Detect which cell encompasses the target text, then output its [X, Y] center coordinate. 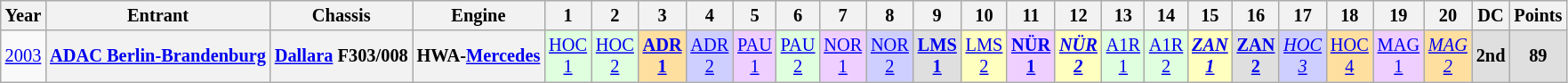
18 [1350, 15]
LMS2 [985, 56]
Engine [478, 15]
ZAN1 [1210, 56]
NOR1 [843, 56]
PAU2 [799, 56]
HWA-Mercedes [478, 56]
89 [1538, 56]
HOC4 [1350, 56]
NÜR2 [1078, 56]
2nd [1491, 56]
Entrant [158, 15]
16 [1256, 15]
Chassis [342, 15]
3 [663, 15]
6 [799, 15]
2 [615, 15]
DC [1491, 15]
11 [1031, 15]
HOC3 [1302, 56]
HOC1 [567, 56]
HOC2 [615, 56]
Year [23, 15]
ADAC Berlin-Brandenburg [158, 56]
15 [1210, 15]
ZAN2 [1256, 56]
20 [1448, 15]
MAG2 [1448, 56]
13 [1123, 15]
NOR2 [889, 56]
A1R2 [1166, 56]
ADR2 [710, 56]
14 [1166, 15]
NÜR1 [1031, 56]
19 [1398, 15]
LMS1 [937, 56]
MAG1 [1398, 56]
10 [985, 15]
12 [1078, 15]
5 [754, 15]
8 [889, 15]
17 [1302, 15]
Points [1538, 15]
PAU1 [754, 56]
2003 [23, 56]
ADR1 [663, 56]
Dallara F303/008 [342, 56]
A1R1 [1123, 56]
4 [710, 15]
7 [843, 15]
9 [937, 15]
1 [567, 15]
